From the cell containing the given text, extract its center point as (x, y) coordinate. 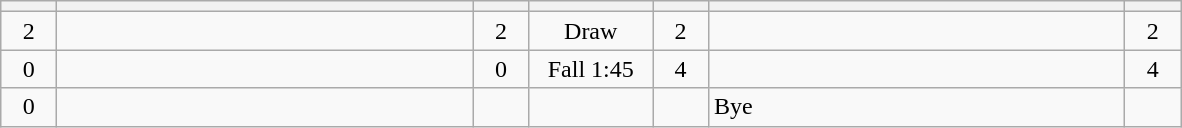
Draw (591, 31)
Bye (917, 107)
Fall 1:45 (591, 69)
